Search for the cell housing the specified text and yield its (X, Y) center coordinate. 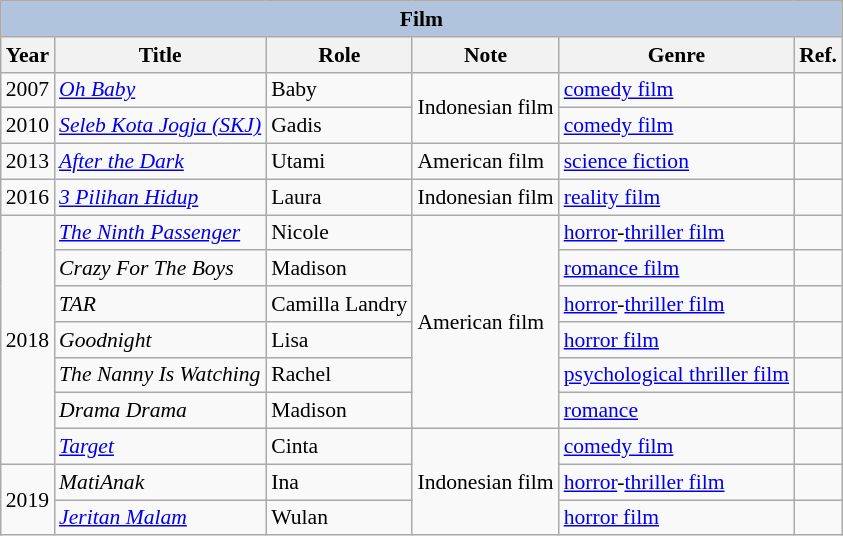
2013 (28, 162)
3 Pilihan Hidup (160, 197)
Title (160, 55)
Cinta (339, 447)
Role (339, 55)
Seleb Kota Jogja (SKJ) (160, 126)
Drama Drama (160, 411)
Utami (339, 162)
science fiction (677, 162)
Nicole (339, 233)
romance film (677, 269)
TAR (160, 304)
Camilla Landry (339, 304)
Gadis (339, 126)
MatiAnak (160, 482)
reality film (677, 197)
Ina (339, 482)
Year (28, 55)
2019 (28, 500)
Laura (339, 197)
Crazy For The Boys (160, 269)
Genre (677, 55)
Rachel (339, 375)
Film (422, 19)
The Nanny Is Watching (160, 375)
Ref. (818, 55)
Goodnight (160, 340)
2018 (28, 340)
Jeritan Malam (160, 518)
romance (677, 411)
2016 (28, 197)
Target (160, 447)
2007 (28, 90)
Oh Baby (160, 90)
The Ninth Passenger (160, 233)
After the Dark (160, 162)
psychological thriller film (677, 375)
2010 (28, 126)
Baby (339, 90)
Wulan (339, 518)
Lisa (339, 340)
Note (485, 55)
